Output the (x, y) coordinate of the center of the cell containing the given text.  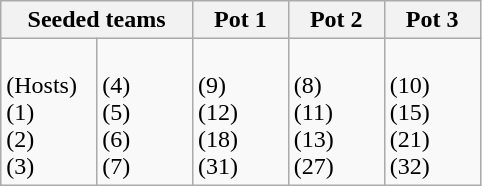
(9) (12) (18) (31) (240, 112)
(Hosts) (1) (2) (3) (49, 112)
(10) (15) (21) (32) (432, 112)
Pot 1 (240, 20)
Pot 2 (336, 20)
Pot 3 (432, 20)
(8) (11) (13) (27) (336, 112)
(4) (5) (6) (7) (145, 112)
Seeded teams (97, 20)
